Pinpoint the cell where the given text exists, returning its [x, y] midpoint coordinate. 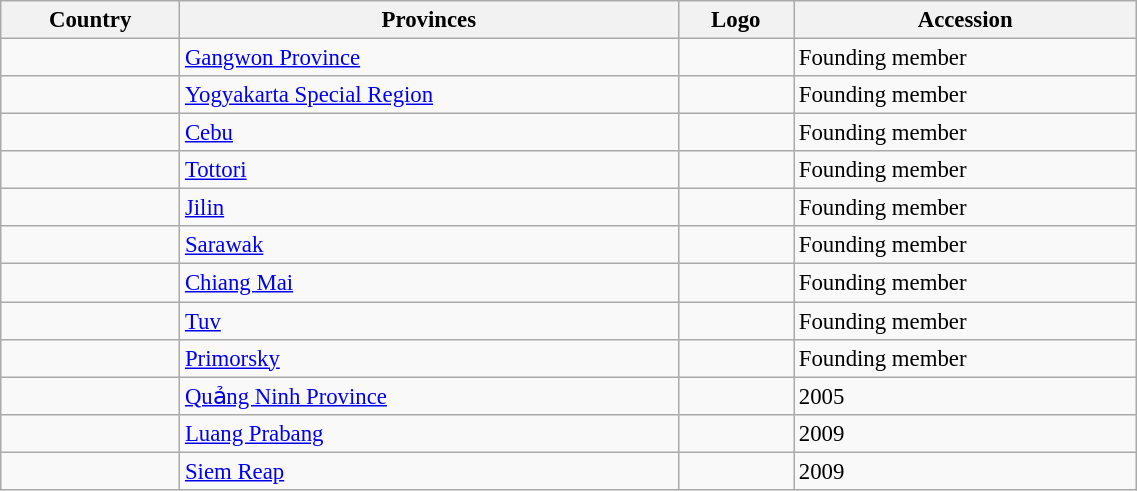
Yogyakarta Special Region [429, 95]
Jilin [429, 208]
Luang Prabang [429, 433]
Gangwon Province [429, 58]
Cebu [429, 133]
Country [90, 20]
Primorsky [429, 358]
Provinces [429, 20]
Quảng Ninh Province [429, 396]
Accession [966, 20]
Sarawak [429, 245]
Chiang Mai [429, 283]
Siem Reap [429, 471]
2005 [966, 396]
Logo [736, 20]
Tuv [429, 321]
Tottori [429, 170]
